Locate the cell with the specified text and output its [X, Y] center coordinate. 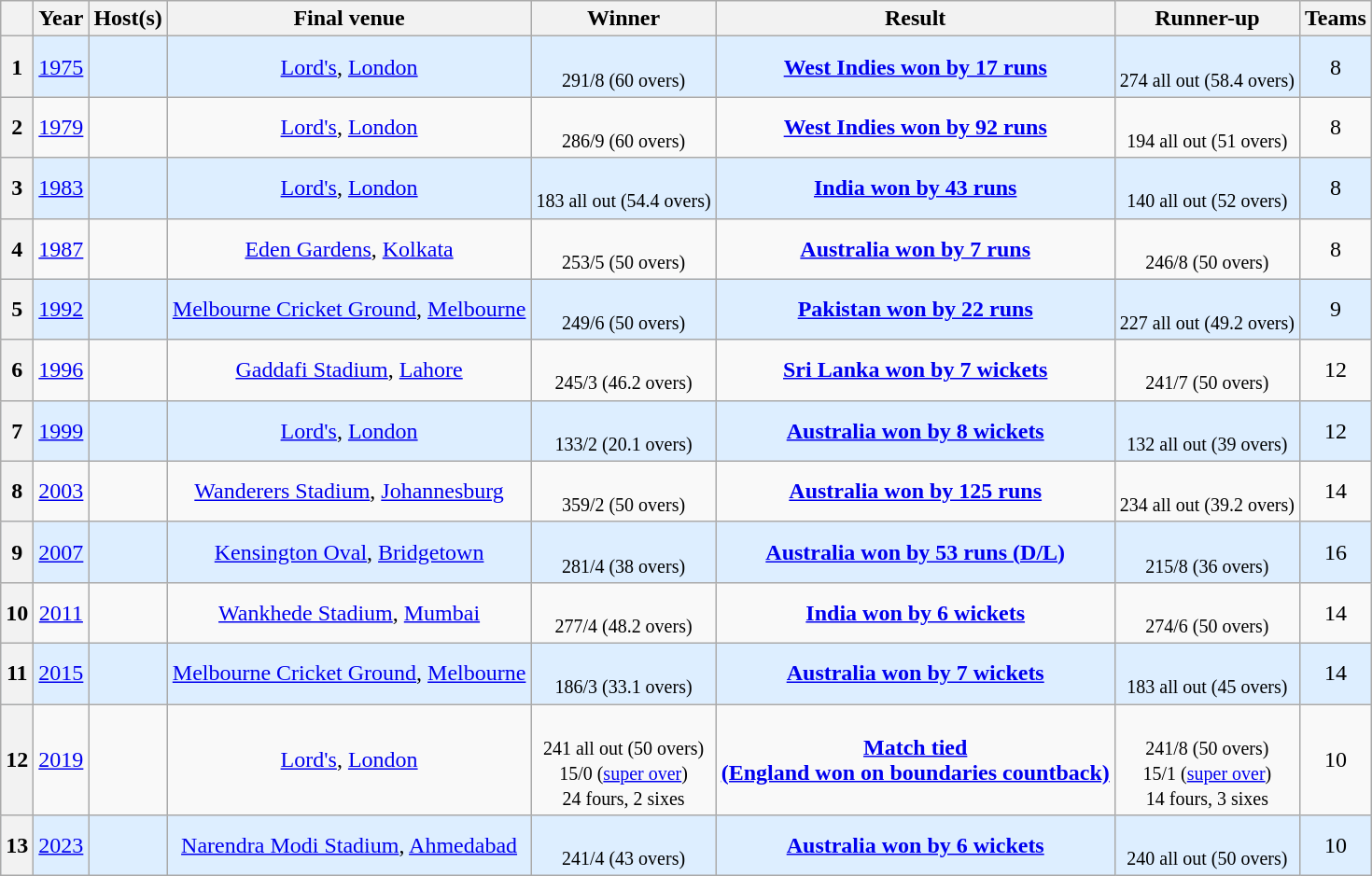
227 all out (49.2 overs) [1207, 310]
Australia won by 7 wickets [915, 674]
4 [17, 248]
253/5 (50 overs) [623, 248]
2011 [62, 612]
133/2 (20.1 overs) [623, 431]
1975 [62, 67]
241 all out (50 overs)15/0 (super over)24 fours, 2 sixes [623, 759]
West Indies won by 17 runs [915, 67]
2023 [62, 845]
Teams [1335, 19]
241/4 (43 overs) [623, 845]
241/8 (50 overs)15/1 (super over)14 fours, 3 sixes [1207, 759]
Australia won by 125 runs [915, 491]
Wankhede Stadium, Mumbai [349, 612]
286/9 (60 overs) [623, 127]
1996 [62, 369]
Gaddafi Stadium, Lahore [349, 369]
132 all out (39 overs) [1207, 431]
7 [17, 431]
Narendra Modi Stadium, Ahmedabad [349, 845]
2003 [62, 491]
Runner-up [1207, 19]
1979 [62, 127]
240 all out (50 overs) [1207, 845]
291/8 (60 overs) [623, 67]
Winner [623, 19]
India won by 43 runs [915, 188]
140 all out (52 overs) [1207, 188]
1 [17, 67]
186/3 (33.1 overs) [623, 674]
Match tied (England won on boundaries countback) [915, 759]
1983 [62, 188]
3 [17, 188]
11 [17, 674]
215/8 (36 overs) [1207, 552]
Pakistan won by 22 runs [915, 310]
194 all out (51 overs) [1207, 127]
Sri Lanka won by 7 wickets [915, 369]
Australia won by 8 wickets [915, 431]
16 [1335, 552]
West Indies won by 92 runs [915, 127]
2015 [62, 674]
6 [17, 369]
1987 [62, 248]
5 [17, 310]
183 all out (45 overs) [1207, 674]
1999 [62, 431]
277/4 (48.2 overs) [623, 612]
246/8 (50 overs) [1207, 248]
Eden Gardens, Kolkata [349, 248]
Australia won by 7 runs [915, 248]
274 all out (58.4 overs) [1207, 67]
2 [17, 127]
281/4 (38 overs) [623, 552]
241/7 (50 overs) [1207, 369]
2007 [62, 552]
Host(s) [128, 19]
183 all out (54.4 overs) [623, 188]
Australia won by 6 wickets [915, 845]
234 all out (39.2 overs) [1207, 491]
Australia won by 53 runs (D/L) [915, 552]
245/3 (46.2 overs) [623, 369]
Final venue [349, 19]
India won by 6 wickets [915, 612]
Year [62, 19]
Kensington Oval, Bridgetown [349, 552]
Result [915, 19]
13 [17, 845]
1992 [62, 310]
274/6 (50 overs) [1207, 612]
249/6 (50 overs) [623, 310]
2019 [62, 759]
359/2 (50 overs) [623, 491]
Wanderers Stadium, Johannesburg [349, 491]
